Detect which cell encompasses the target text, then output its [x, y] center coordinate. 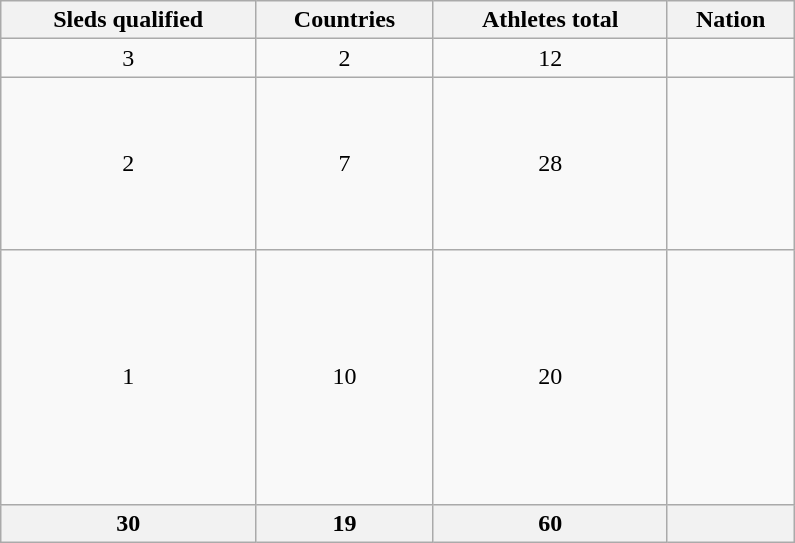
60 [550, 523]
Athletes total [550, 20]
19 [345, 523]
12 [550, 58]
20 [550, 377]
Sleds qualified [128, 20]
3 [128, 58]
10 [345, 377]
Nation [730, 20]
Countries [345, 20]
7 [345, 164]
28 [550, 164]
1 [128, 377]
30 [128, 523]
